Return the (X, Y) coordinate for the center point of the cell that contains the specified text.  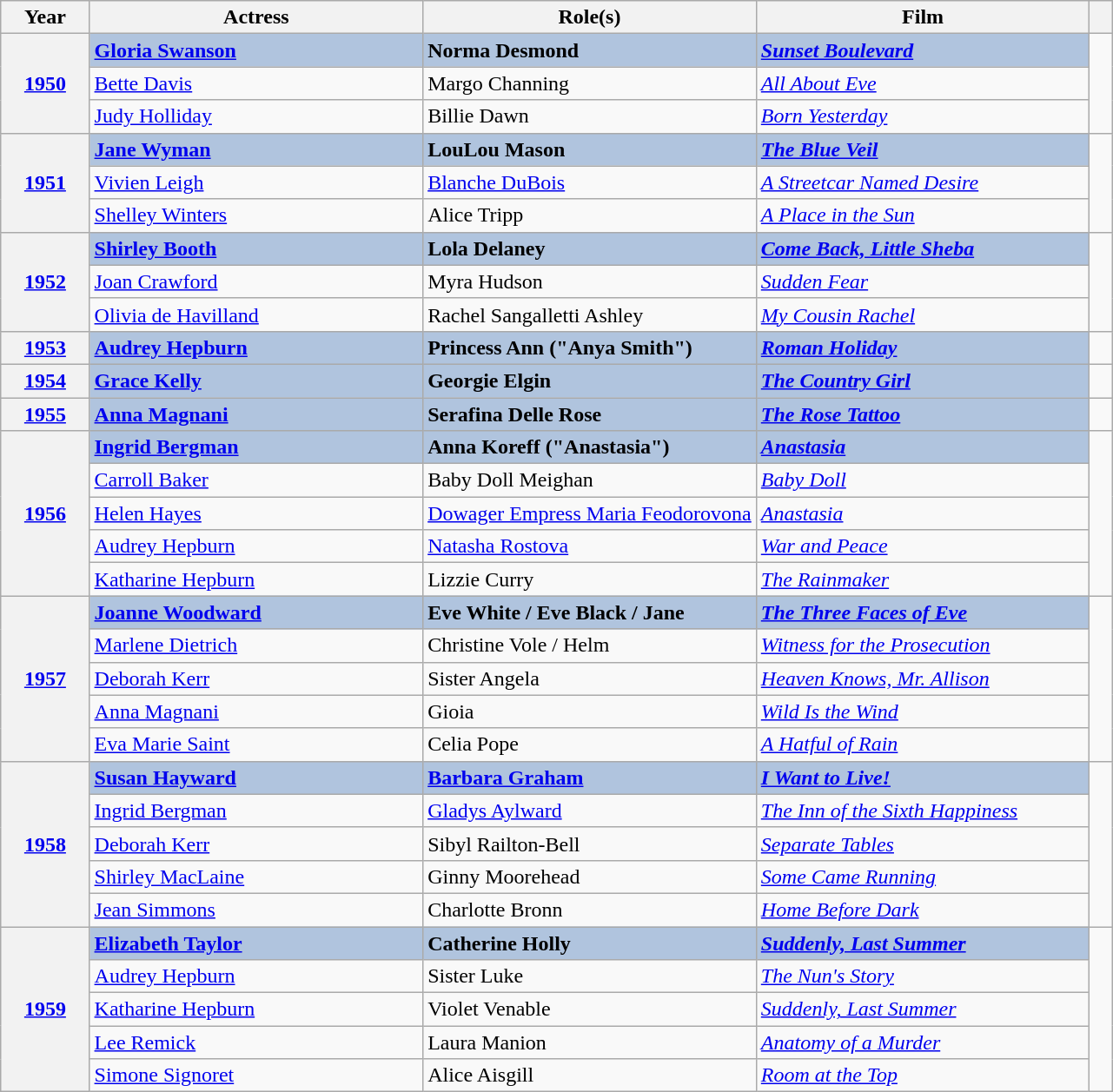
Baby Doll Meighan (590, 480)
Catherine Holly (590, 943)
Judy Holliday (256, 116)
Roman Holiday (923, 347)
The Country Girl (923, 381)
Separate Tables (923, 844)
Eve White / Eve Black / Jane (590, 612)
Alice Tripp (590, 215)
1955 (45, 414)
Sister Angela (590, 678)
Room at the Top (923, 1075)
Role(s) (590, 17)
1952 (45, 281)
Wild Is the Wind (923, 711)
Olivia de Havilland (256, 314)
Film (923, 17)
LouLou Mason (590, 149)
Sudden Fear (923, 281)
Shelley Winters (256, 215)
Heaven Knows, Mr. Allison (923, 678)
Ginny Moorehead (590, 877)
Baby Doll (923, 480)
Margo Channing (590, 83)
Actress (256, 17)
Joanne Woodward (256, 612)
Shirley MacLaine (256, 877)
Norma Desmond (590, 50)
The Blue Veil (923, 149)
Gladys Aylward (590, 811)
The Rainmaker (923, 579)
Christine Vole / Helm (590, 645)
Year (45, 17)
Witness for the Prosecution (923, 645)
Billie Dawn (590, 116)
Violet Venable (590, 1009)
Princess Ann ("Anya Smith") (590, 347)
Shirley Booth (256, 248)
A Place in the Sun (923, 215)
Lizzie Curry (590, 579)
My Cousin Rachel (923, 314)
The Nun's Story (923, 976)
Home Before Dark (923, 910)
Dowager Empress Maria Feodorovona (590, 513)
Marlene Dietrich (256, 645)
Grace Kelly (256, 381)
Barbara Graham (590, 778)
Alice Aisgill (590, 1075)
Anatomy of a Murder (923, 1042)
Rachel Sangalletti Ashley (590, 314)
1953 (45, 347)
Carroll Baker (256, 480)
Charlotte Bronn (590, 910)
Elizabeth Taylor (256, 943)
Sunset Boulevard (923, 50)
Helen Hayes (256, 513)
Laura Manion (590, 1042)
Vivien Leigh (256, 182)
Joan Crawford (256, 281)
Born Yesterday (923, 116)
Sibyl Railton-Bell (590, 844)
1950 (45, 83)
I Want to Live! (923, 778)
Anna Koreff ("Anastasia") (590, 447)
Celia Pope (590, 745)
Jane Wyman (256, 149)
War and Peace (923, 546)
1951 (45, 182)
Come Back, Little Sheba (923, 248)
Blanche DuBois (590, 182)
Sister Luke (590, 976)
Myra Hudson (590, 281)
Susan Hayward (256, 778)
Gioia (590, 711)
Georgie Elgin (590, 381)
Eva Marie Saint (256, 745)
Bette Davis (256, 83)
Gloria Swanson (256, 50)
1957 (45, 678)
1958 (45, 844)
Some Came Running (923, 877)
The Three Faces of Eve (923, 612)
The Rose Tattoo (923, 414)
Serafina Delle Rose (590, 414)
A Streetcar Named Desire (923, 182)
The Inn of the Sixth Happiness (923, 811)
All About Eve (923, 83)
Lee Remick (256, 1042)
1956 (45, 513)
Lola Delaney (590, 248)
1959 (45, 1009)
Jean Simmons (256, 910)
Natasha Rostova (590, 546)
1954 (45, 381)
Simone Signoret (256, 1075)
A Hatful of Rain (923, 745)
